Search for the cell housing the specified text and yield its (x, y) center coordinate. 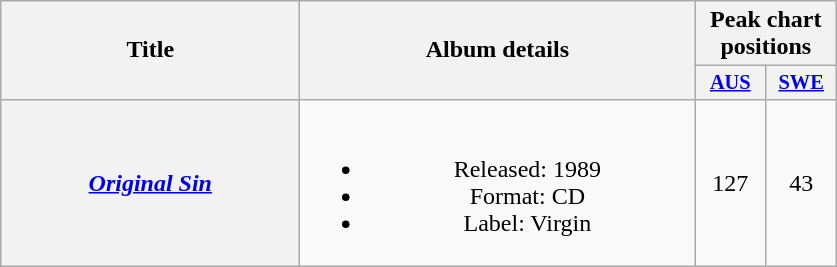
Album details (498, 50)
AUS (730, 83)
Original Sin (150, 182)
Title (150, 50)
SWE (802, 83)
127 (730, 182)
43 (802, 182)
Peak chartpositions (766, 34)
Released: 1989Format: CDLabel: Virgin (498, 182)
